For the text-containing cell, return its midpoint in (x, y) coordinate format. 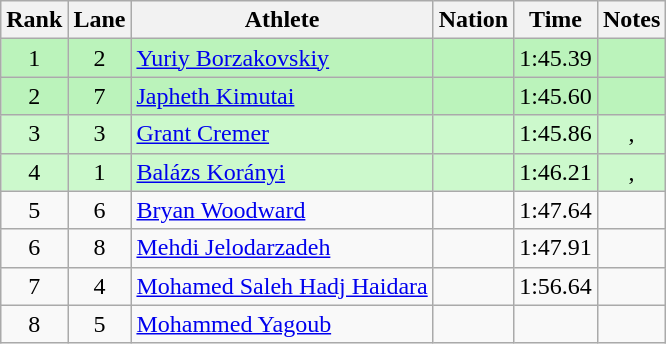
Grant Cremer (282, 134)
Mohammed Yagoub (282, 324)
1:46.21 (556, 172)
1:45.86 (556, 134)
1:45.60 (556, 96)
Rank (34, 20)
Yuriy Borzakovskiy (282, 58)
Nation (473, 20)
Mehdi Jelodarzadeh (282, 248)
Mohamed Saleh Hadj Haidara (282, 286)
Balázs Korányi (282, 172)
1:47.91 (556, 248)
Time (556, 20)
1:47.64 (556, 210)
Japheth Kimutai (282, 96)
Athlete (282, 20)
1:56.64 (556, 286)
1:45.39 (556, 58)
Bryan Woodward (282, 210)
Lane (100, 20)
Notes (631, 20)
